Identify which cell holds the provided text, then report its (X, Y) central coordinate. 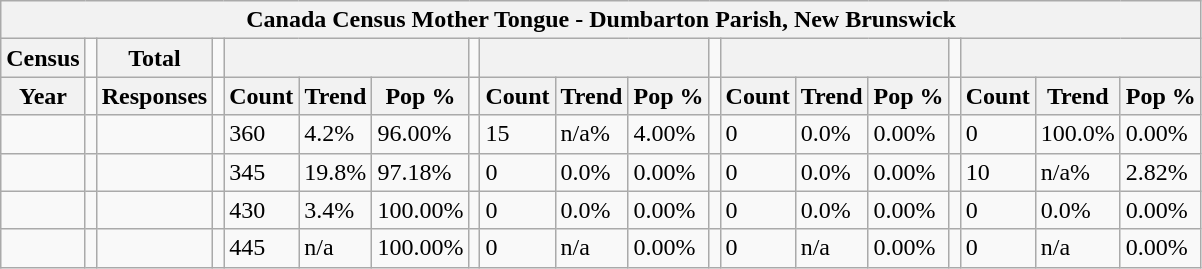
345 (262, 172)
15 (518, 134)
19.8% (336, 172)
4.00% (668, 134)
445 (262, 248)
Canada Census Mother Tongue - Dumbarton Parish, New Brunswick (602, 20)
Responses (154, 96)
Total (154, 58)
10 (998, 172)
3.4% (336, 210)
430 (262, 210)
360 (262, 134)
Year (43, 96)
2.82% (1160, 172)
96.00% (420, 134)
4.2% (336, 134)
97.18% (420, 172)
100.0% (1078, 134)
Census (43, 58)
